Detect which cell encompasses the target text, then output its (x, y) center coordinate. 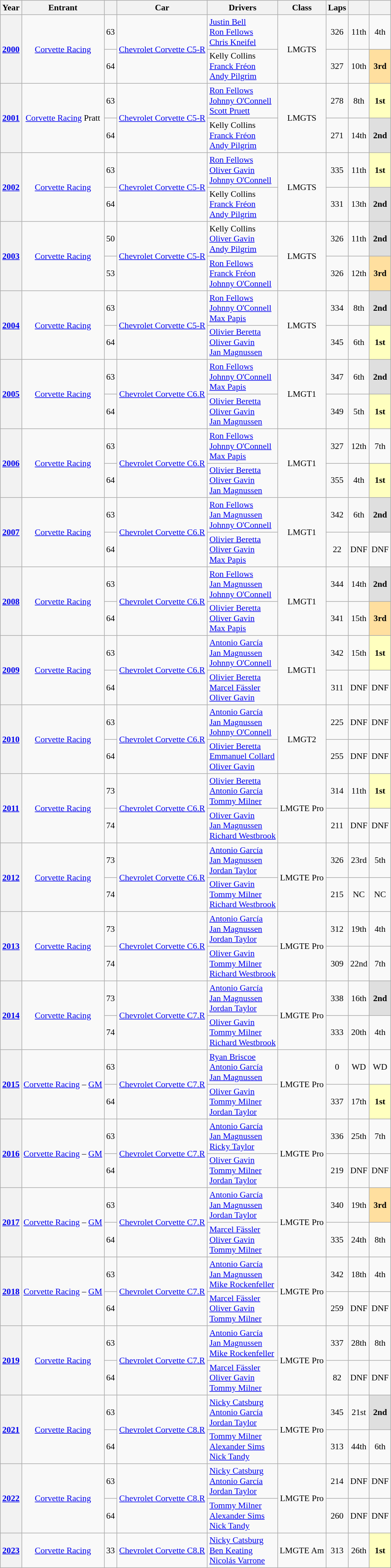
44th (359, 1447)
Car (162, 8)
2021 (11, 1429)
2011 (11, 809)
Entrant (63, 8)
309 (337, 964)
LMGTE Am (302, 1550)
53 (110, 273)
2017 (11, 1222)
13th (359, 205)
0 (337, 1068)
2008 (11, 602)
225 (337, 722)
2013 (11, 947)
2000 (11, 49)
LMGT2 (302, 739)
2010 (11, 739)
2012 (11, 877)
Ron Fellows Johnny O'Connell Scott Pruett (242, 101)
Class (302, 8)
2015 (11, 1084)
2002 (11, 187)
260 (337, 1516)
Justin Bell Ron Fellows Chris Kneifel (242, 32)
2001 (11, 118)
312 (337, 929)
2003 (11, 257)
Olivier Beretta Marcel Fässler Oliver Gavin (242, 688)
16th (359, 998)
Ryan Briscoe Antonio García Jan Magnussen (242, 1068)
Corvette Racing Pratt (63, 118)
278 (337, 101)
2018 (11, 1292)
336 (337, 1136)
Olivier Beretta Antonio García Tommy Milner (242, 791)
271 (337, 135)
Ron Fellows Franck Fréon Johnny O'Connell (242, 273)
2014 (11, 1015)
349 (337, 412)
2005 (11, 394)
344 (337, 584)
338 (337, 998)
355 (337, 480)
17th (359, 1102)
214 (337, 1481)
50 (110, 239)
215 (337, 895)
2004 (11, 325)
Kelly Collins Oliver Gavin Andy Pilgrim (242, 239)
82 (337, 1378)
333 (337, 1033)
340 (337, 1205)
334 (337, 308)
255 (337, 757)
Olivier Beretta Emmanuel Collard Oliver Gavin (242, 757)
Drivers (242, 8)
2019 (11, 1361)
26th (359, 1550)
25th (359, 1136)
18th (359, 1274)
33 (110, 1550)
331 (337, 205)
2016 (11, 1154)
Ron Fellows Oliver Gavin Johnny O'Connell (242, 170)
Antonio García Jan Magnussen Ricky Taylor (242, 1136)
22 (337, 550)
347 (337, 377)
Laps (337, 8)
341 (337, 618)
24th (359, 1240)
2009 (11, 670)
314 (337, 791)
10th (359, 66)
259 (337, 1309)
2007 (11, 532)
Nicky Catsburg Ben Keating Nicolás Varrone (242, 1550)
28th (359, 1343)
2006 (11, 463)
22nd (359, 964)
211 (337, 825)
Oliver Gavin Jan Magnussen Richard Westbrook (242, 825)
Year (11, 8)
20th (359, 1033)
23rd (359, 860)
311 (337, 688)
2022 (11, 1499)
21st (359, 1413)
219 (337, 1170)
2023 (11, 1550)
